For the text-containing cell, return its midpoint in (X, Y) coordinate format. 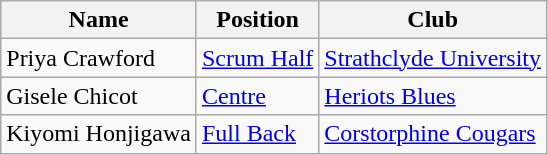
Club (433, 20)
Kiyomi Honjigawa (99, 134)
Position (257, 20)
Gisele Chicot (99, 96)
Scrum Half (257, 58)
Corstorphine Cougars (433, 134)
Centre (257, 96)
Strathclyde University (433, 58)
Name (99, 20)
Heriots Blues (433, 96)
Priya Crawford (99, 58)
Full Back (257, 134)
